Return [X, Y] of the center of cell containing provided text 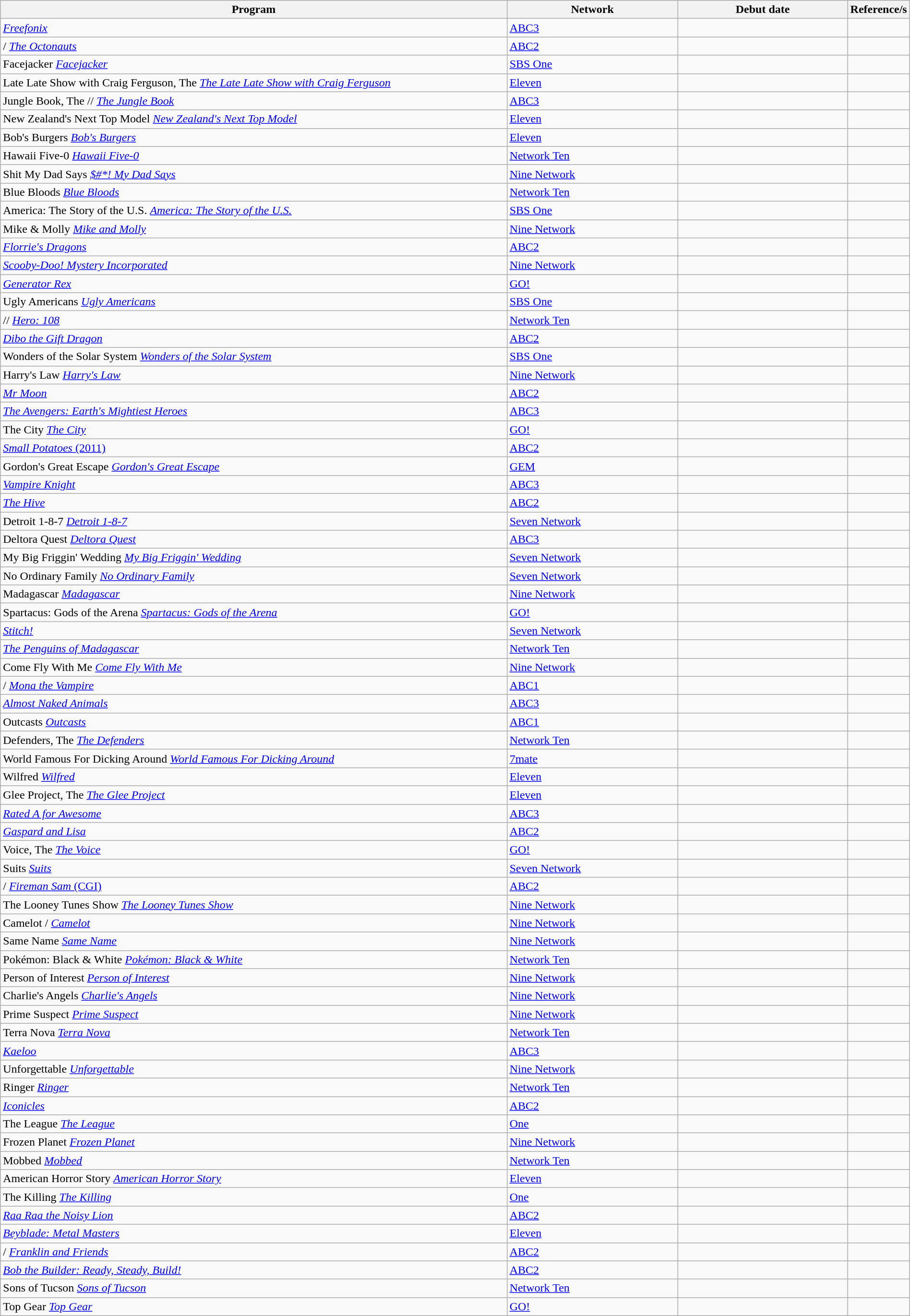
/ The Octonauts [253, 46]
My Big Friggin' Wedding My Big Friggin' Wedding [253, 558]
Vampire Knight [253, 484]
Madagascar Madagascar [253, 594]
Scooby-Doo! Mystery Incorporated [253, 265]
Bob the Builder: Ready, Steady, Build! [253, 1270]
Prime Suspect Prime Suspect [253, 1014]
Almost Naked Animals [253, 704]
World Famous For Dicking Around World Famous For Dicking Around [253, 758]
Suits Suits [253, 868]
GEM [592, 466]
The League The League [253, 1124]
America: The Story of the U.S. America: The Story of the U.S. [253, 210]
No Ordinary Family No Ordinary Family [253, 576]
Charlie's Angels Charlie's Angels [253, 996]
Kaeloo [253, 1051]
The City The City [253, 430]
Glee Project, The The Glee Project [253, 795]
Voice, The The Voice [253, 850]
Ringer Ringer [253, 1087]
Terra Nova Terra Nova [253, 1032]
Stitch! [253, 631]
Spartacus: Gods of the Arena Spartacus: Gods of the Arena [253, 612]
Hawaii Five-0 Hawaii Five-0 [253, 156]
Reference/s [878, 10]
/ Mona the Vampire [253, 685]
Frozen Planet Frozen Planet [253, 1142]
American Horror Story American Horror Story [253, 1179]
Detroit 1-8-7 Detroit 1-8-7 [253, 521]
Pokémon: Black & White Pokémon: Black & White [253, 959]
Facejacker Facejacker [253, 64]
Mike & Molly Mike and Molly [253, 229]
Dibo the Gift Dragon [253, 338]
Beyblade: Metal Masters [253, 1233]
Freefonix [253, 28]
Unforgettable Unforgettable [253, 1069]
Raa Raa the Noisy Lion [253, 1215]
Generator Rex [253, 284]
The Penguins of Madagascar [253, 649]
The Looney Tunes Show The Looney Tunes Show [253, 905]
/ Fireman Sam (CGI) [253, 886]
Harry's Law Harry's Law [253, 375]
Mobbed Mobbed [253, 1160]
New Zealand's Next Top Model New Zealand's Next Top Model [253, 119]
The Avengers: Earth's Mightiest Heroes [253, 411]
Small Potatoes (2011) [253, 448]
Rated A for Awesome [253, 814]
The Hive [253, 502]
Wilfred Wilfred [253, 777]
Jungle Book, The // The Jungle Book [253, 101]
Late Late Show with Craig Ferguson, The The Late Late Show with Craig Ferguson [253, 83]
Bob's Burgers Bob's Burgers [253, 137]
Debut date [763, 10]
Shit My Dad Says $#*! My Dad Says [253, 174]
Iconicles [253, 1105]
Wonders of the Solar System Wonders of the Solar System [253, 357]
// Hero: 108 [253, 320]
Deltora Quest Deltora Quest [253, 539]
7mate [592, 758]
Gaspard and Lisa [253, 832]
Blue Bloods Blue Bloods [253, 192]
Mr Moon [253, 393]
The Killing The Killing [253, 1197]
Florrie's Dragons [253, 247]
Program [253, 10]
Gordon's Great Escape Gordon's Great Escape [253, 466]
Person of Interest Person of Interest [253, 978]
Network [592, 10]
Sons of Tucson Sons of Tucson [253, 1288]
/ Franklin and Friends [253, 1252]
Defenders, The The Defenders [253, 740]
Come Fly With Me Come Fly With Me [253, 667]
Outcasts Outcasts [253, 722]
Camelot / Camelot [253, 923]
Ugly Americans Ugly Americans [253, 302]
Top Gear Top Gear [253, 1306]
Same Name Same Name [253, 941]
